Pinpoint the cell where the given text exists, returning its [x, y] midpoint coordinate. 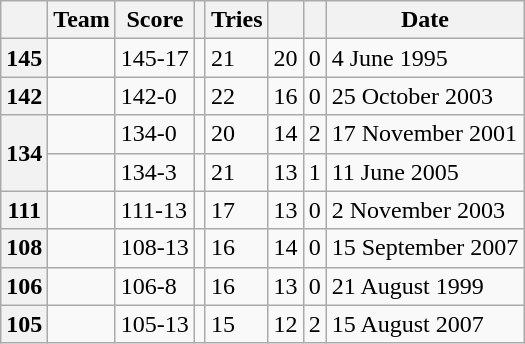
Team [82, 20]
25 October 2003 [425, 96]
142 [24, 96]
134-3 [154, 172]
Score [154, 20]
12 [286, 324]
17 November 2001 [425, 134]
106-8 [154, 286]
11 June 2005 [425, 172]
145-17 [154, 58]
145 [24, 58]
15 August 2007 [425, 324]
106 [24, 286]
Tries [236, 20]
Date [425, 20]
15 [236, 324]
111-13 [154, 210]
21 August 1999 [425, 286]
142-0 [154, 96]
2 November 2003 [425, 210]
17 [236, 210]
22 [236, 96]
134 [24, 153]
111 [24, 210]
108 [24, 248]
1 [314, 172]
105-13 [154, 324]
105 [24, 324]
15 September 2007 [425, 248]
108-13 [154, 248]
4 June 1995 [425, 58]
134-0 [154, 134]
